Search for the cell housing the specified text and yield its (x, y) center coordinate. 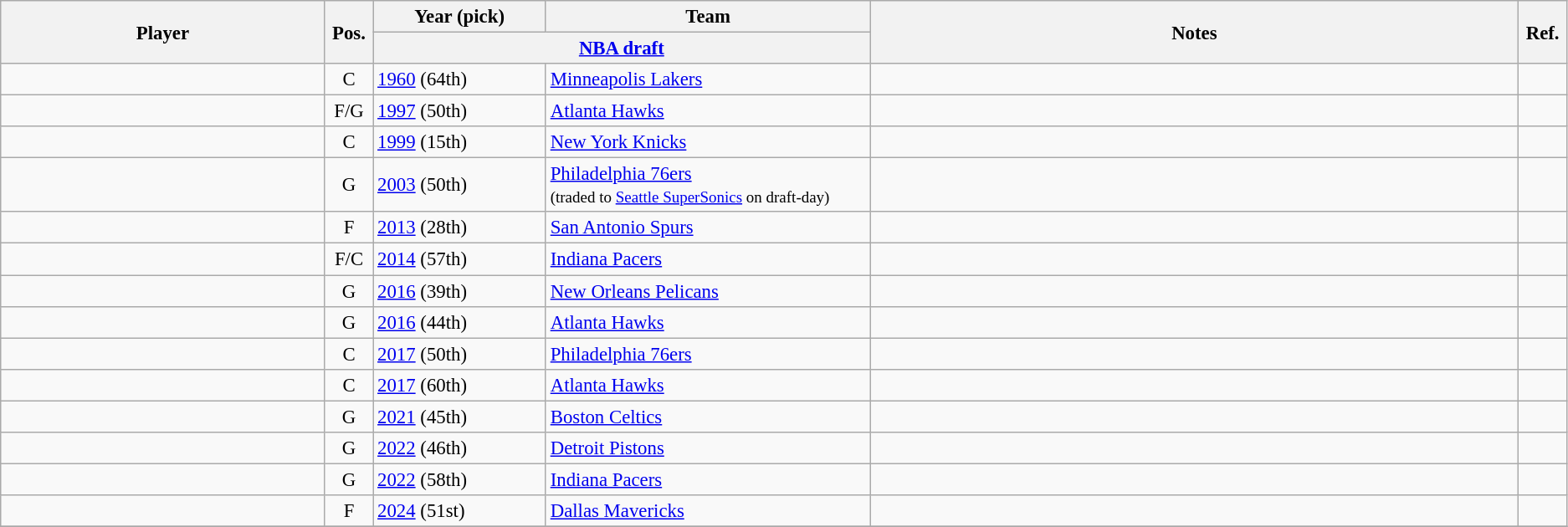
Ref. (1543, 32)
1997 (50th) (460, 111)
NBA draft (622, 49)
2017 (50th) (460, 354)
New York Knicks (708, 142)
San Antonio Spurs (708, 228)
2017 (60th) (460, 385)
Team (708, 17)
2003 (50th) (460, 186)
Minneapolis Lakers (708, 79)
F/G (349, 111)
2022 (46th) (460, 448)
Notes (1195, 32)
Pos. (349, 32)
1960 (64th) (460, 79)
F/C (349, 259)
2021 (45th) (460, 417)
2013 (28th) (460, 228)
2016 (44th) (460, 322)
New Orleans Pelicans (708, 291)
Year (pick) (460, 17)
Player (162, 32)
Boston Celtics (708, 417)
2014 (57th) (460, 259)
1999 (15th) (460, 142)
Dallas Mavericks (708, 511)
Philadelphia 76ers(traded to Seattle SuperSonics on draft-day) (708, 186)
Detroit Pistons (708, 448)
2016 (39th) (460, 291)
2022 (58th) (460, 479)
2024 (51st) (460, 511)
Philadelphia 76ers (708, 354)
